Extract the (x, y) coordinate from the center of the cell holding the provided text.  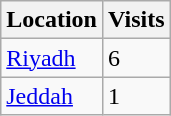
6 (136, 58)
Visits (136, 20)
1 (136, 96)
Jeddah (52, 96)
Riyadh (52, 58)
Location (52, 20)
